Determine the [x, y] coordinate at the center of the cell enclosing the given text.  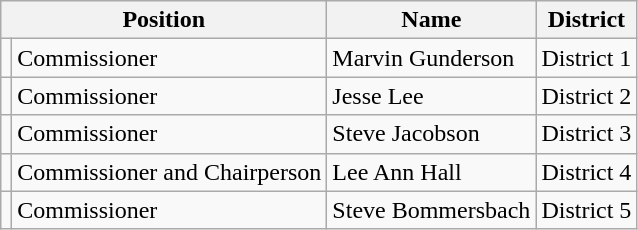
Name [432, 20]
District 5 [586, 210]
District [586, 20]
District 1 [586, 58]
Steve Bommersbach [432, 210]
Marvin Gunderson [432, 58]
District 4 [586, 172]
Commissioner and Chairperson [170, 172]
Steve Jacobson [432, 134]
District 2 [586, 96]
Lee Ann Hall [432, 172]
Jesse Lee [432, 96]
Position [164, 20]
District 3 [586, 134]
